For the text-containing cell, return its midpoint in (X, Y) coordinate format. 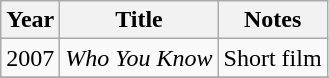
Short film (272, 58)
Notes (272, 20)
2007 (30, 58)
Who You Know (139, 58)
Year (30, 20)
Title (139, 20)
